Provide the (x, y) coordinate of the cell's center where the given text is located.  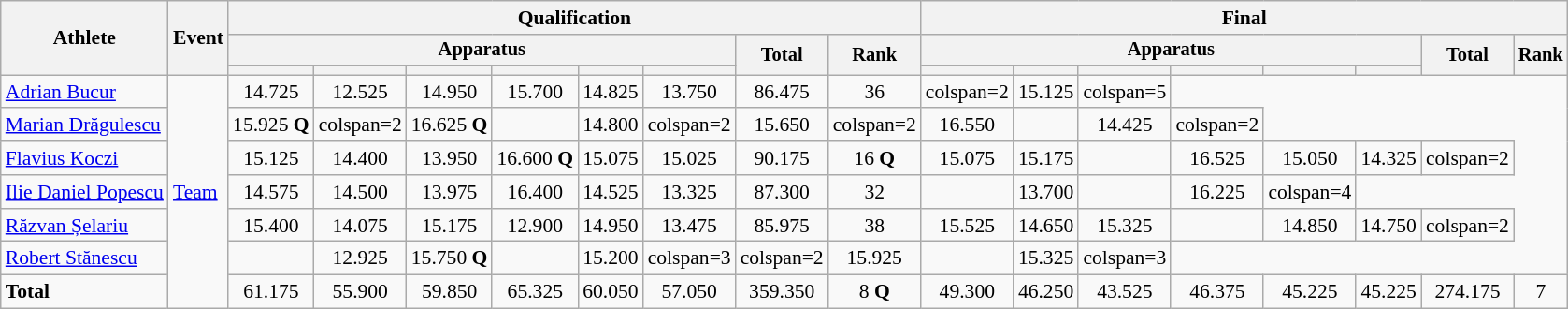
15.025 (690, 158)
13.750 (690, 92)
15.925 Q (271, 125)
16.600 Q (535, 158)
87.300 (782, 192)
13.950 (450, 158)
Qualification (574, 18)
14.650 (1045, 226)
16.400 (535, 192)
90.175 (782, 158)
15.925 (875, 258)
16.550 (967, 125)
15.700 (535, 92)
60.050 (610, 292)
86.475 (782, 92)
57.050 (690, 292)
15.750 Q (450, 258)
13.975 (450, 192)
Adrian Bucur (84, 92)
colspan=5 (1124, 92)
13.475 (690, 226)
12.900 (535, 226)
49.300 (967, 292)
15.525 (967, 226)
65.325 (535, 292)
15.650 (782, 125)
55.900 (361, 292)
359.350 (782, 292)
14.525 (610, 192)
38 (875, 226)
14.750 (1388, 226)
15.400 (271, 226)
59.850 (450, 292)
16 Q (875, 158)
12.925 (361, 258)
16.525 (1217, 158)
13.700 (1045, 192)
61.175 (271, 292)
32 (875, 192)
Event (198, 37)
14.725 (271, 92)
Final (1244, 18)
Team (198, 191)
colspan=4 (1309, 192)
Athlete (84, 37)
14.075 (361, 226)
12.525 (361, 92)
13.325 (690, 192)
46.250 (1045, 292)
274.175 (1468, 292)
85.975 (782, 226)
Marian Drăgulescu (84, 125)
14.850 (1309, 226)
Ilie Daniel Popescu (84, 192)
14.575 (271, 192)
14.500 (361, 192)
36 (875, 92)
14.400 (361, 158)
Robert Stănescu (84, 258)
14.425 (1124, 125)
15.200 (610, 258)
15.050 (1309, 158)
Răzvan Șelariu (84, 226)
16.225 (1217, 192)
14.825 (610, 92)
43.525 (1124, 292)
8 Q (875, 292)
Flavius Koczi (84, 158)
14.800 (610, 125)
14.325 (1388, 158)
16.625 Q (450, 125)
7 (1541, 292)
46.375 (1217, 292)
